Identify which cell holds the provided text, then report its (x, y) central coordinate. 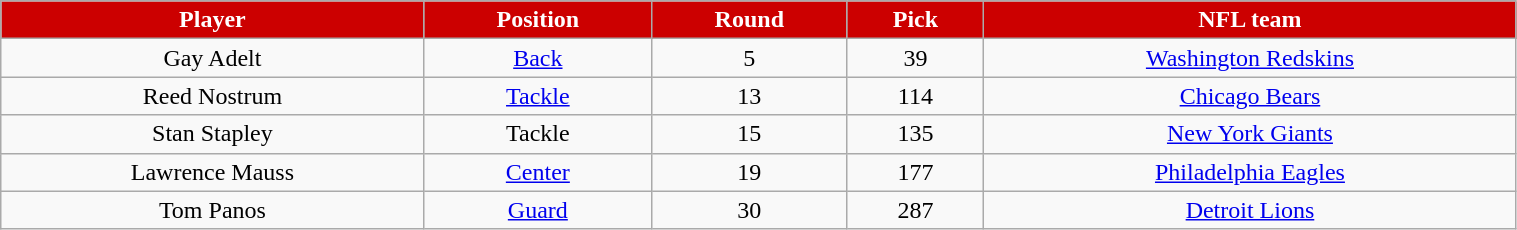
Player (212, 20)
Lawrence Mauss (212, 172)
Round (750, 20)
39 (916, 58)
Gay Adelt (212, 58)
Tom Panos (212, 210)
Reed Nostrum (212, 96)
13 (750, 96)
177 (916, 172)
5 (750, 58)
New York Giants (1250, 134)
Position (538, 20)
Back (538, 58)
Guard (538, 210)
Philadelphia Eagles (1250, 172)
NFL team (1250, 20)
135 (916, 134)
287 (916, 210)
15 (750, 134)
Washington Redskins (1250, 58)
Chicago Bears (1250, 96)
Detroit Lions (1250, 210)
Pick (916, 20)
30 (750, 210)
114 (916, 96)
19 (750, 172)
Stan Stapley (212, 134)
Center (538, 172)
